Extract the (x, y) coordinate from the center of the cell holding the provided text.  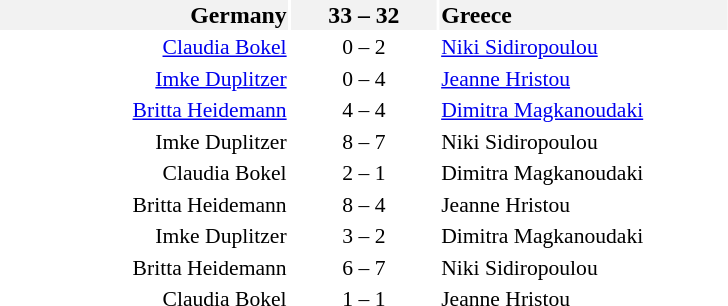
33 – 32 (364, 15)
0 – 4 (364, 78)
0 – 2 (364, 47)
6 – 7 (364, 268)
2 – 1 (364, 173)
Germany (144, 15)
4 – 4 (364, 110)
8 – 7 (364, 142)
3 – 2 (364, 236)
Greece (584, 15)
8 – 4 (364, 204)
